Find where the given text appears and provide that cell's center as (X, Y) coordinate. 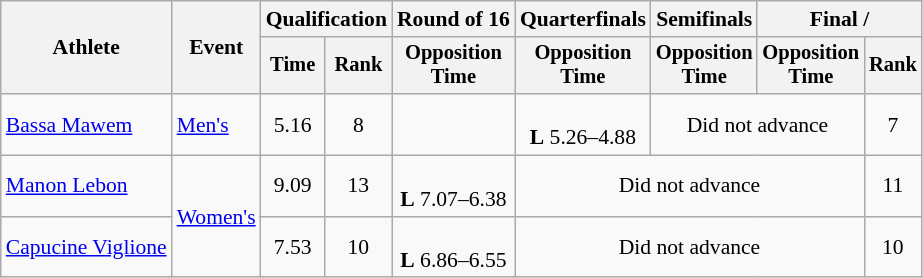
7.53 (293, 248)
9.09 (293, 186)
Semifinals (704, 19)
8 (358, 124)
Quarterfinals (583, 19)
Event (216, 48)
Capucine Viglione (86, 248)
13 (358, 186)
L 6.86–6.55 (454, 248)
Final / (839, 19)
Round of 16 (454, 19)
L 7.07–6.38 (454, 186)
11 (893, 186)
5.16 (293, 124)
Qualification (326, 19)
7 (893, 124)
Athlete (86, 48)
Time (293, 66)
Women's (216, 217)
Men's (216, 124)
Manon Lebon (86, 186)
L 5.26–4.88 (583, 124)
Bassa Mawem (86, 124)
